Return (X, Y) of the center of cell containing provided text 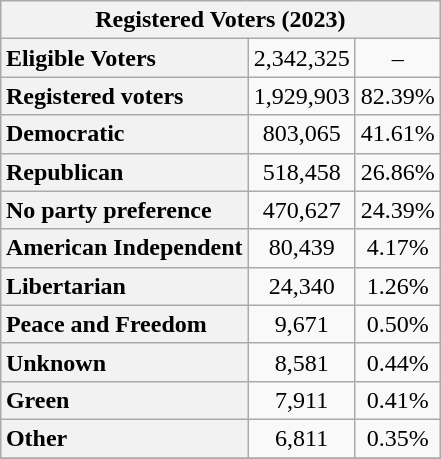
2,342,325 (302, 58)
Green (124, 400)
Registered Voters (2023) (220, 20)
0.50% (398, 324)
Registered voters (124, 96)
Republican (124, 172)
4.17% (398, 248)
7,911 (302, 400)
24.39% (398, 210)
Unknown (124, 362)
Libertarian (124, 286)
803,065 (302, 134)
80,439 (302, 248)
6,811 (302, 438)
518,458 (302, 172)
Other (124, 438)
Peace and Freedom (124, 324)
– (398, 58)
American Independent (124, 248)
Eligible Voters (124, 58)
9,671 (302, 324)
470,627 (302, 210)
0.35% (398, 438)
0.41% (398, 400)
26.86% (398, 172)
No party preference (124, 210)
1.26% (398, 286)
Democratic (124, 134)
41.61% (398, 134)
8,581 (302, 362)
82.39% (398, 96)
0.44% (398, 362)
1,929,903 (302, 96)
24,340 (302, 286)
